Locate the cell with the specified text and output its [X, Y] center coordinate. 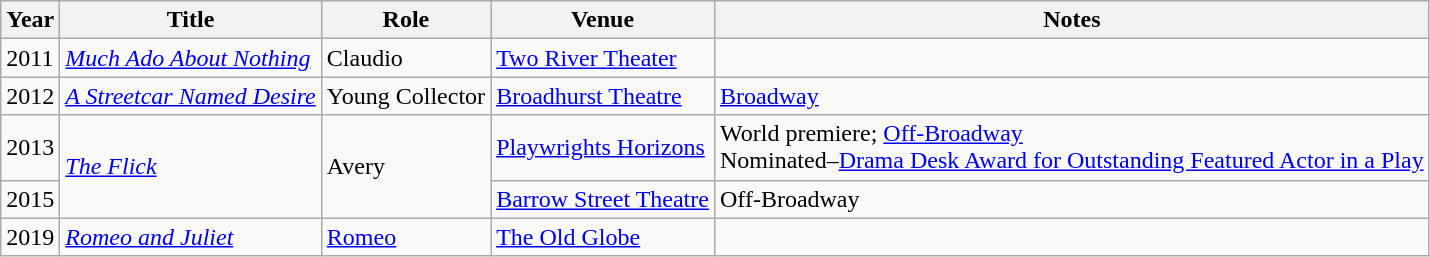
Romeo [406, 237]
Claudio [406, 58]
A Streetcar Named Desire [190, 96]
Year [30, 20]
2019 [30, 237]
Romeo and Juliet [190, 237]
Broadhurst Theatre [603, 96]
2015 [30, 199]
The Flick [190, 166]
2013 [30, 148]
Barrow Street Theatre [603, 199]
Young Collector [406, 96]
Two River Theater [603, 58]
Playwrights Horizons [603, 148]
2011 [30, 58]
World premiere; Off-BroadwayNominated–Drama Desk Award for Outstanding Featured Actor in a Play [1072, 148]
Avery [406, 166]
The Old Globe [603, 237]
Role [406, 20]
2012 [30, 96]
Broadway [1072, 96]
Much Ado About Nothing [190, 58]
Notes [1072, 20]
Title [190, 20]
Venue [603, 20]
Off-Broadway [1072, 199]
